Return the (X, Y) coordinate for the center point of the cell that contains the specified text.  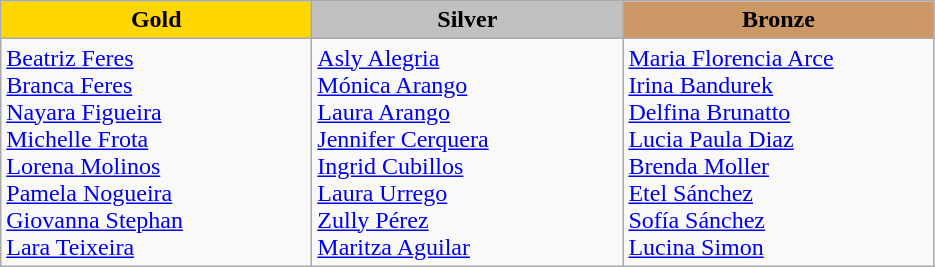
Maria Florencia ArceIrina BandurekDelfina BrunattoLucia Paula DiazBrenda MollerEtel SánchezSofía SánchezLucina Simon (778, 152)
Beatriz FeresBranca FeresNayara FigueiraMichelle FrotaLorena MolinosPamela NogueiraGiovanna StephanLara Teixeira (156, 152)
Gold (156, 20)
Bronze (778, 20)
Asly AlegriaMónica ArangoLaura ArangoJennifer CerqueraIngrid CubillosLaura UrregoZully PérezMaritza Aguilar (468, 152)
Silver (468, 20)
